Return (X, Y) of the center of cell containing provided text 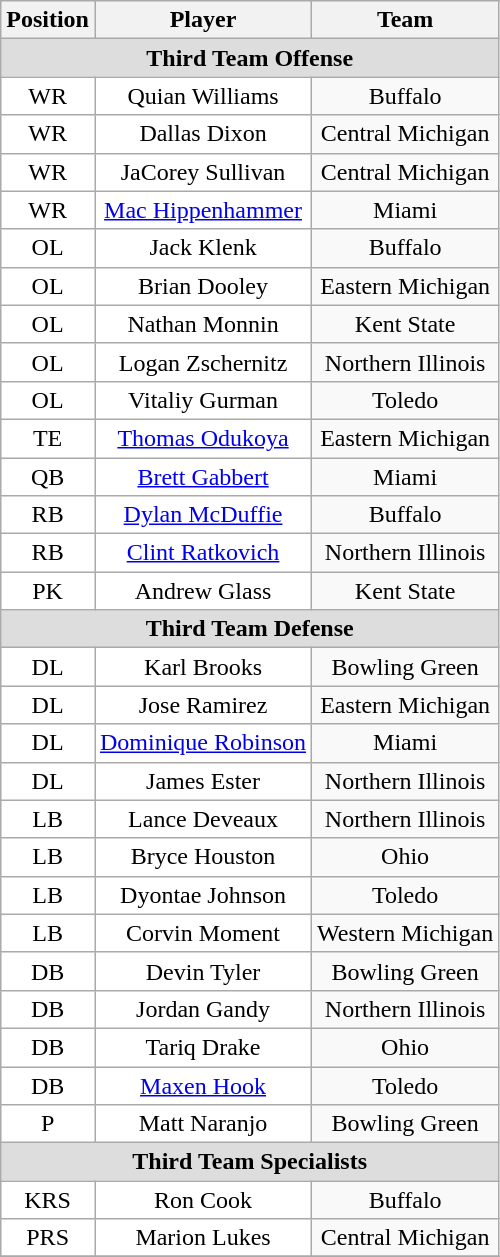
Marion Lukes (202, 1238)
Third Team Specialists (250, 1162)
Vitaliy Gurman (202, 400)
Team (406, 20)
Nathan Monnin (202, 324)
Matt Naranjo (202, 1124)
Clint Ratkovich (202, 553)
Dylan McDuffie (202, 515)
Dominique Robinson (202, 743)
Dyontae Johnson (202, 895)
Andrew Glass (202, 591)
JaCorey Sullivan (202, 172)
Jose Ramirez (202, 705)
Lance Deveaux (202, 819)
Jack Klenk (202, 248)
Devin Tyler (202, 971)
QB (48, 477)
Tariq Drake (202, 1047)
Karl Brooks (202, 667)
Dallas Dixon (202, 134)
Third Team Defense (250, 629)
PK (48, 591)
Maxen Hook (202, 1085)
James Ester (202, 781)
PRS (48, 1238)
P (48, 1124)
Jordan Gandy (202, 1009)
Position (48, 20)
Corvin Moment (202, 933)
Quian Williams (202, 96)
Logan Zschernitz (202, 362)
Player (202, 20)
Western Michigan (406, 933)
Thomas Odukoya (202, 438)
Third Team Offense (250, 58)
KRS (48, 1200)
Mac Hippenhammer (202, 210)
TE (48, 438)
Ron Cook (202, 1200)
Brian Dooley (202, 286)
Bryce Houston (202, 857)
Brett Gabbert (202, 477)
